Pinpoint the cell where the given text exists, returning its [x, y] midpoint coordinate. 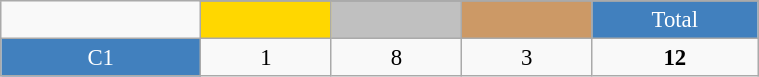
12 [675, 58]
8 [396, 58]
3 [527, 58]
C1 [101, 58]
Total [675, 20]
1 [266, 58]
